Locate the cell with the specified text and output its (X, Y) center coordinate. 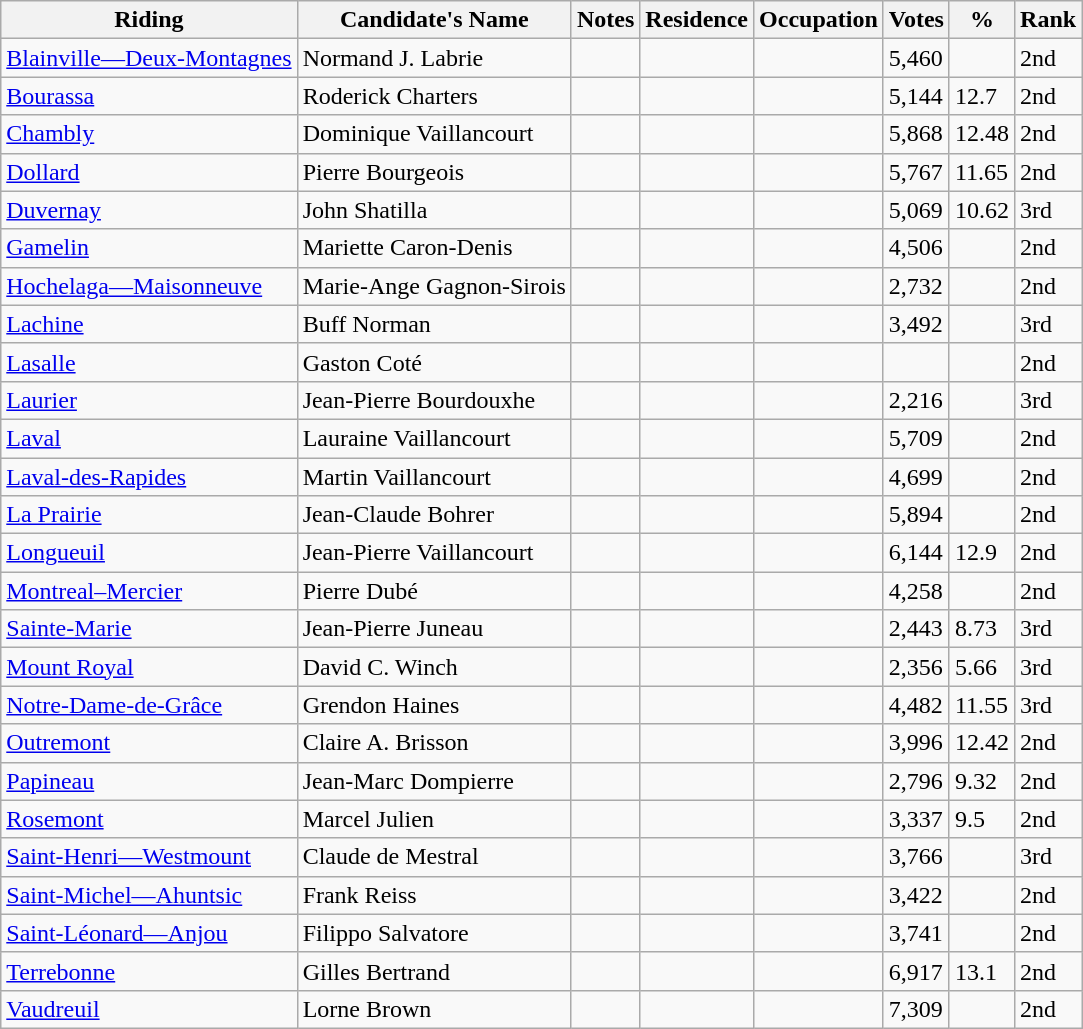
5,767 (916, 172)
Dominique Vaillancourt (434, 134)
Jean-Pierre Bourdouxhe (434, 400)
6,144 (916, 553)
Roderick Charters (434, 96)
2,356 (916, 667)
9.5 (982, 819)
Jean-Pierre Juneau (434, 629)
4,506 (916, 248)
Saint-Michel—Ahuntsic (149, 895)
3,741 (916, 933)
Outremont (149, 743)
3,492 (916, 324)
Votes (916, 20)
5,894 (916, 515)
Jean-Pierre Vaillancourt (434, 553)
5,460 (916, 58)
3,996 (916, 743)
David C. Winch (434, 667)
Laurier (149, 400)
Lachine (149, 324)
12.42 (982, 743)
Notes (605, 20)
Chambly (149, 134)
5,868 (916, 134)
Gamelin (149, 248)
% (982, 20)
2,443 (916, 629)
Lauraine Vaillancourt (434, 438)
2,732 (916, 286)
Pierre Bourgeois (434, 172)
Mariette Caron-Denis (434, 248)
Papineau (149, 781)
La Prairie (149, 515)
Laval (149, 438)
2,796 (916, 781)
Duvernay (149, 210)
10.62 (982, 210)
4,258 (916, 591)
Notre-Dame-de-Grâce (149, 705)
Vaudreuil (149, 1009)
5,069 (916, 210)
Montreal–Mercier (149, 591)
Rosemont (149, 819)
11.65 (982, 172)
Frank Reiss (434, 895)
Grendon Haines (434, 705)
Occupation (819, 20)
Blainville—Deux-Montagnes (149, 58)
Martin Vaillancourt (434, 477)
Rank (1048, 20)
Longueuil (149, 553)
Marcel Julien (434, 819)
4,699 (916, 477)
Jean-Claude Bohrer (434, 515)
5,144 (916, 96)
3,422 (916, 895)
Claire A. Brisson (434, 743)
Lasalle (149, 362)
John Shatilla (434, 210)
Hochelaga—Maisonneuve (149, 286)
13.1 (982, 971)
Saint-Henri—Westmount (149, 857)
5.66 (982, 667)
11.55 (982, 705)
Bourassa (149, 96)
Gilles Bertrand (434, 971)
7,309 (916, 1009)
Candidate's Name (434, 20)
Riding (149, 20)
3,337 (916, 819)
Buff Norman (434, 324)
Lorne Brown (434, 1009)
Marie-Ange Gagnon-Sirois (434, 286)
12.9 (982, 553)
Mount Royal (149, 667)
Dollard (149, 172)
Terrebonne (149, 971)
Residence (697, 20)
Filippo Salvatore (434, 933)
Claude de Mestral (434, 857)
Sainte-Marie (149, 629)
Saint-Léonard—Anjou (149, 933)
Gaston Coté (434, 362)
9.32 (982, 781)
5,709 (916, 438)
2,216 (916, 400)
4,482 (916, 705)
Normand J. Labrie (434, 58)
Jean-Marc Dompierre (434, 781)
12.7 (982, 96)
3,766 (916, 857)
Laval-des-Rapides (149, 477)
6,917 (916, 971)
Pierre Dubé (434, 591)
8.73 (982, 629)
12.48 (982, 134)
